Locate the cell with the specified text and output its (X, Y) center coordinate. 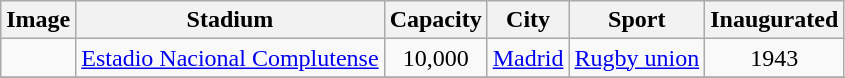
10,000 (436, 58)
Capacity (436, 20)
Sport (637, 20)
City (528, 20)
Rugby union (637, 58)
Inaugurated (774, 20)
Estadio Nacional Complutense (230, 58)
Image (38, 20)
Stadium (230, 20)
1943 (774, 58)
Madrid (528, 58)
